Determine the (X, Y) coordinate at the center of the cell enclosing the given text.  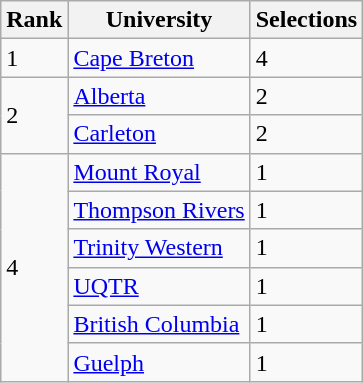
UQTR (159, 286)
Carleton (159, 134)
Thompson Rivers (159, 210)
University (159, 20)
Mount Royal (159, 172)
Cape Breton (159, 58)
Trinity Western (159, 248)
Rank (34, 20)
British Columbia (159, 324)
Guelph (159, 362)
Alberta (159, 96)
Selections (306, 20)
